From the cell containing the given text, extract its center point as [x, y] coordinate. 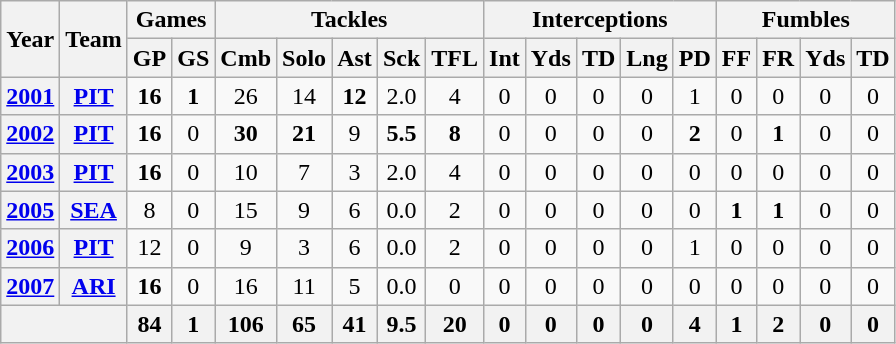
FR [778, 58]
20 [455, 324]
10 [246, 172]
Fumbles [806, 20]
2002 [30, 134]
Solo [304, 58]
14 [304, 96]
Games [170, 20]
Interceptions [600, 20]
GS [194, 58]
SEA [94, 210]
PD [694, 58]
5 [355, 286]
Ast [355, 58]
2005 [30, 210]
2003 [30, 172]
65 [304, 324]
TFL [455, 58]
GP [149, 58]
Int [505, 58]
2006 [30, 248]
Cmb [246, 58]
7 [304, 172]
Sck [401, 58]
Lng [647, 58]
30 [246, 134]
26 [246, 96]
5.5 [401, 134]
Team [94, 39]
Year [30, 39]
2001 [30, 96]
FF [736, 58]
106 [246, 324]
21 [304, 134]
ARI [94, 286]
9.5 [401, 324]
11 [304, 286]
2007 [30, 286]
84 [149, 324]
Tackles [350, 20]
15 [246, 210]
41 [355, 324]
